Scan for the cell matching the given text and deliver its (X, Y) coordinate at center. 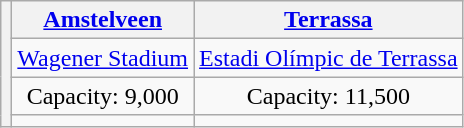
Estadi Olímpic de Terrassa (329, 58)
Terrassa (329, 20)
Wagener Stadium (103, 58)
Capacity: 11,500 (329, 96)
Amstelveen (103, 20)
Capacity: 9,000 (103, 96)
